Extract the [X, Y] coordinate from the center of the cell holding the provided text.  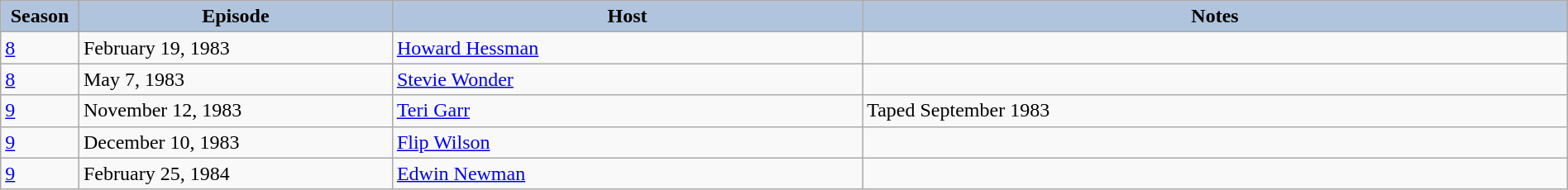
Teri Garr [627, 111]
Season [40, 17]
Episode [235, 17]
Flip Wilson [627, 142]
Notes [1216, 17]
Edwin Newman [627, 173]
Host [627, 17]
February 25, 1984 [235, 173]
Howard Hessman [627, 48]
November 12, 1983 [235, 111]
December 10, 1983 [235, 142]
Taped September 1983 [1216, 111]
February 19, 1983 [235, 48]
May 7, 1983 [235, 79]
Stevie Wonder [627, 79]
